Search for the cell housing the specified text and yield its (X, Y) center coordinate. 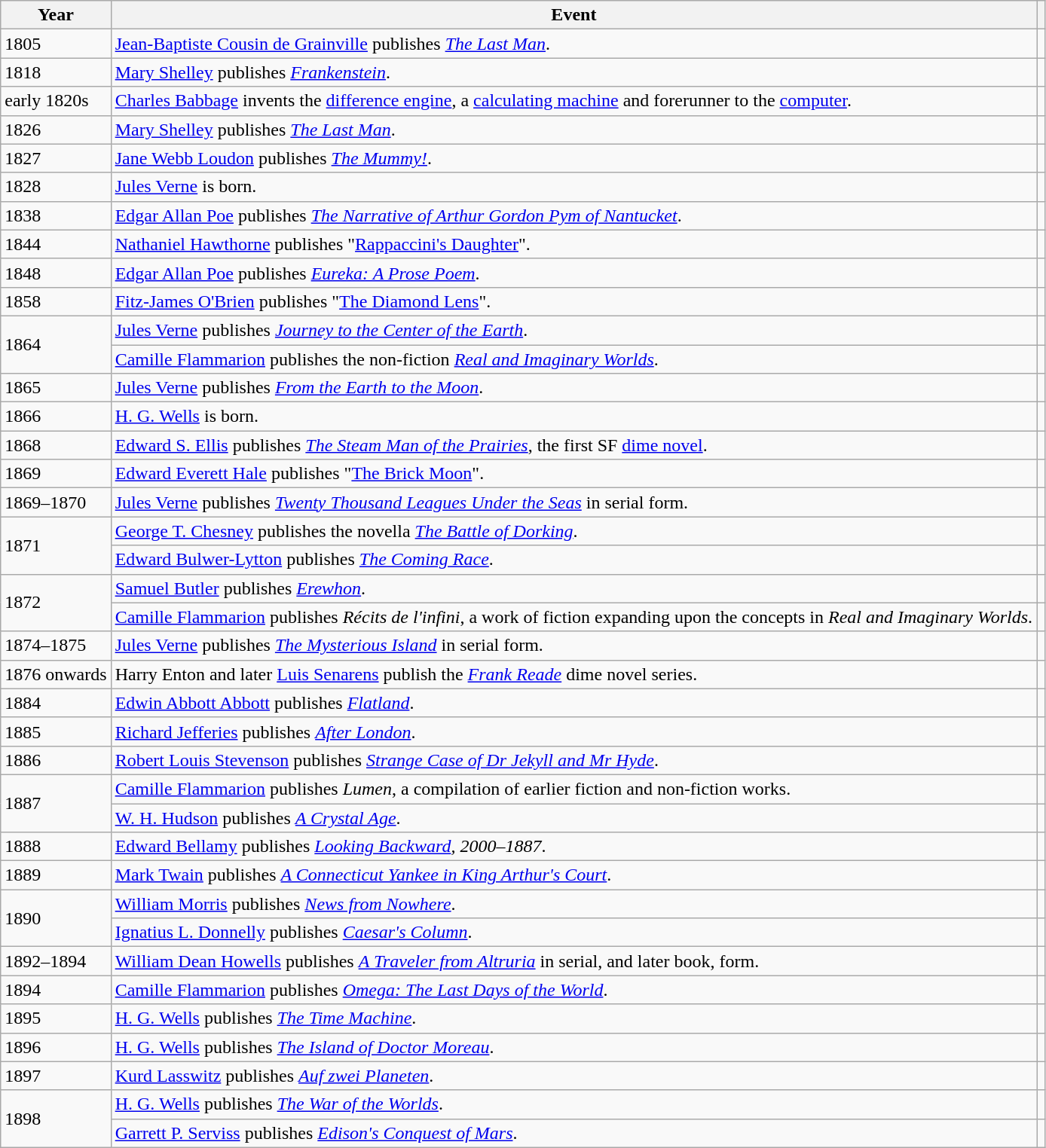
1805 (56, 44)
Mark Twain publishes A Connecticut Yankee in King Arthur's Court. (573, 875)
Edwin Abbott Abbott publishes Flatland. (573, 703)
1827 (56, 158)
Ignatius L. Donnelly publishes Caesar's Column. (573, 933)
1818 (56, 72)
Harry Enton and later Luis Senarens publish the Frank Reade dime novel series. (573, 674)
Charles Babbage invents the difference engine, a calculating machine and forerunner to the computer. (573, 101)
Event (573, 15)
1885 (56, 731)
1872 (56, 603)
1866 (56, 417)
1898 (56, 1119)
1865 (56, 388)
Camille Flammarion publishes Lumen, a compilation of earlier fiction and non-fiction works. (573, 789)
Camille Flammarion publishes Récits de l'infini, a work of fiction expanding upon the concepts in Real and Imaginary Worlds. (573, 617)
1869 (56, 474)
1892–1894 (56, 961)
Robert Louis Stevenson publishes Strange Case of Dr Jekyll and Mr Hyde. (573, 760)
Edgar Allan Poe publishes The Narrative of Arthur Gordon Pym of Nantucket. (573, 215)
Jane Webb Loudon publishes The Mummy!. (573, 158)
1876 onwards (56, 674)
Edward S. Ellis publishes The Steam Man of the Prairies, the first SF dime novel. (573, 445)
1897 (56, 1076)
1894 (56, 990)
1844 (56, 244)
Kurd Lasswitz publishes Auf zwei Planeten. (573, 1076)
Richard Jefferies publishes After London. (573, 731)
1895 (56, 1018)
William Morris publishes News from Nowhere. (573, 904)
Edward Everett Hale publishes "The Brick Moon". (573, 474)
Samuel Butler publishes Erewhon. (573, 588)
H. G. Wells is born. (573, 417)
1889 (56, 875)
1890 (56, 918)
1886 (56, 760)
1838 (56, 215)
William Dean Howells publishes A Traveler from Altruria in serial, and later book, form. (573, 961)
H. G. Wells publishes The Time Machine. (573, 1018)
Edward Bellamy publishes Looking Backward, 2000–1887. (573, 847)
1888 (56, 847)
Jules Verne publishes The Mysterious Island in serial form. (573, 646)
George T. Chesney publishes the novella The Battle of Dorking. (573, 531)
1869–1870 (56, 502)
Jules Verne publishes Twenty Thousand Leagues Under the Seas in serial form. (573, 502)
Mary Shelley publishes The Last Man. (573, 130)
H. G. Wells publishes The Island of Doctor Moreau. (573, 1047)
1871 (56, 545)
H. G. Wells publishes The War of the Worlds. (573, 1104)
1896 (56, 1047)
Edgar Allan Poe publishes Eureka: A Prose Poem. (573, 273)
Jules Verne publishes From the Earth to the Moon. (573, 388)
Nathaniel Hawthorne publishes "Rappaccini's Daughter". (573, 244)
Camille Flammarion publishes Omega: The Last Days of the World. (573, 990)
1884 (56, 703)
Mary Shelley publishes Frankenstein. (573, 72)
Garrett P. Serviss publishes Edison's Conquest of Mars. (573, 1133)
Camille Flammarion publishes the non-fiction Real and Imaginary Worlds. (573, 359)
1887 (56, 803)
Jean-Baptiste Cousin de Grainville publishes The Last Man. (573, 44)
1868 (56, 445)
W. H. Hudson publishes A Crystal Age. (573, 817)
Year (56, 15)
1864 (56, 344)
Jules Verne publishes Journey to the Center of the Earth. (573, 330)
1858 (56, 301)
1828 (56, 187)
Fitz-James O'Brien publishes "The Diamond Lens". (573, 301)
Edward Bulwer-Lytton publishes The Coming Race. (573, 560)
early 1820s (56, 101)
1826 (56, 130)
1848 (56, 273)
Jules Verne is born. (573, 187)
1874–1875 (56, 646)
